Identify which cell holds the provided text, then report its [x, y] central coordinate. 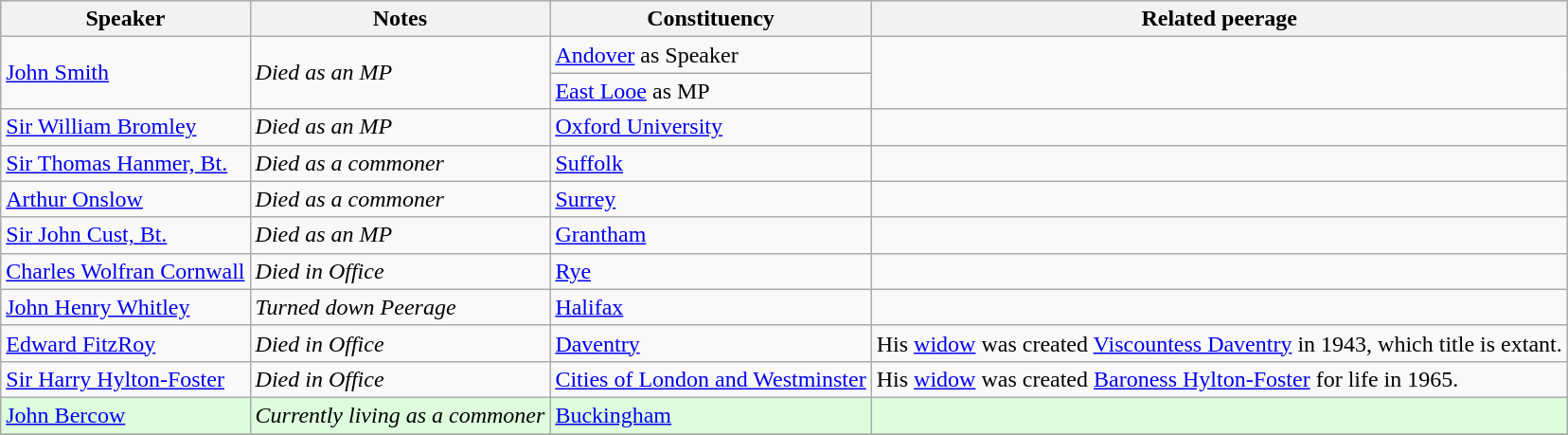
Cities of London and Westminster [710, 379]
Related peerage [1220, 19]
Daventry [710, 343]
Surrey [710, 199]
Constituency [710, 19]
Currently living as a commoner [400, 415]
Notes [400, 19]
John Henry Whitley [125, 307]
Sir Harry Hylton-Foster [125, 379]
Suffolk [710, 163]
His widow was created Baroness Hylton-Foster for life in 1965. [1220, 379]
Buckingham [710, 415]
Arthur Onslow [125, 199]
Sir William Bromley [125, 127]
His widow was created Viscountess Daventry in 1943, which title is extant. [1220, 343]
Grantham [710, 235]
John Smith [125, 73]
Turned down Peerage [400, 307]
Rye [710, 271]
Sir Thomas Hanmer, Bt. [125, 163]
Edward FitzRoy [125, 343]
Speaker [125, 19]
Charles Wolfran Cornwall [125, 271]
Sir John Cust, Bt. [125, 235]
John Bercow [125, 415]
Oxford University [710, 127]
Halifax [710, 307]
Andover as Speaker [710, 55]
East Looe as MP [710, 91]
